Pinpoint the cell where the given text exists, returning its (x, y) midpoint coordinate. 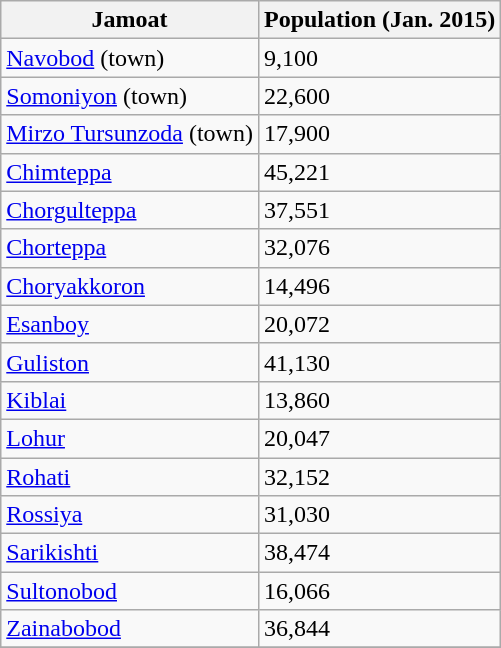
Choryakkoron (130, 286)
32,152 (379, 477)
36,844 (379, 629)
20,072 (379, 324)
Sarikishti (130, 553)
Kiblai (130, 400)
Somoniyon (town) (130, 96)
Jamoat (130, 20)
14,496 (379, 286)
Sultonobod (130, 591)
22,600 (379, 96)
20,047 (379, 438)
9,100 (379, 58)
Guliston (130, 362)
Chorgulteppa (130, 210)
Rossiya (130, 515)
38,474 (379, 553)
Population (Jan. 2015) (379, 20)
Chimteppa (130, 172)
Rohati (130, 477)
Esanboy (130, 324)
17,900 (379, 134)
32,076 (379, 248)
13,860 (379, 400)
Chorteppa (130, 248)
16,066 (379, 591)
Navobod (town) (130, 58)
37,551 (379, 210)
45,221 (379, 172)
Zainabobod (130, 629)
Lohur (130, 438)
31,030 (379, 515)
41,130 (379, 362)
Mirzo Tursunzoda (town) (130, 134)
